Provide the [x, y] coordinate of the cell's center where the given text is located.  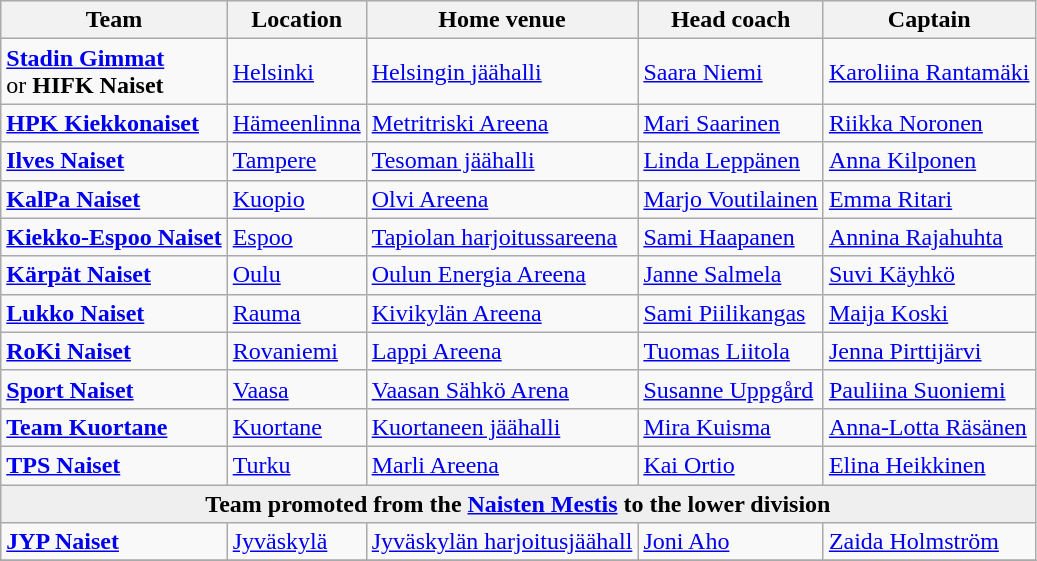
RoKi Naiset [114, 351]
Metritriski Areena [502, 123]
Vaasa [296, 389]
Sami Piilikangas [731, 313]
Sport Naiset [114, 389]
Annina Rajahuhta [929, 237]
Captain [929, 20]
Lappi Areena [502, 351]
Linda Leppänen [731, 161]
Joni Aho [731, 542]
Susanne Uppgård [731, 389]
Kivikylän Areena [502, 313]
KalPa Naiset [114, 199]
Anna Kilponen [929, 161]
Emma Ritari [929, 199]
Janne Salmela [731, 275]
Team promoted from the Naisten Mestis to the lower division [518, 503]
Saara Niemi [731, 72]
Rovaniemi [296, 351]
HPK Kiekkonaiset [114, 123]
Vaasan Sähkö Arena [502, 389]
Head coach [731, 20]
Maija Koski [929, 313]
Team Kuortane [114, 427]
Jyväskylä [296, 542]
Hämeenlinna [296, 123]
Riikka Noronen [929, 123]
Team [114, 20]
Tesoman jäähalli [502, 161]
Anna-Lotta Räsänen [929, 427]
Marjo Voutilainen [731, 199]
Rauma [296, 313]
Home venue [502, 20]
Mira Kuisma [731, 427]
Kuopio [296, 199]
Tampere [296, 161]
Lukko Naiset [114, 313]
Turku [296, 465]
Tapiolan harjoitussareena [502, 237]
Kärpät Naiset [114, 275]
Jyväskylän harjoitusjäähall [502, 542]
Stadin Gimmator HIFK Naiset [114, 72]
Pauliina Suoniemi [929, 389]
Kuortaneen jäähalli [502, 427]
Oulu [296, 275]
Sami Haapanen [731, 237]
Ilves Naiset [114, 161]
Oulun Energia Areena [502, 275]
Jenna Pirttijärvi [929, 351]
JYP Naiset [114, 542]
Zaida Holmström [929, 542]
Kiekko-Espoo Naiset [114, 237]
TPS Naiset [114, 465]
Elina Heikkinen [929, 465]
Kuortane [296, 427]
Location [296, 20]
Kai Ortio [731, 465]
Tuomas Liitola [731, 351]
Helsingin jäähalli [502, 72]
Karoliina Rantamäki [929, 72]
Olvi Areena [502, 199]
Marli Areena [502, 465]
Mari Saarinen [731, 123]
Suvi Käyhkö [929, 275]
Espoo [296, 237]
Helsinki [296, 72]
